For the text-containing cell, return its midpoint in (X, Y) coordinate format. 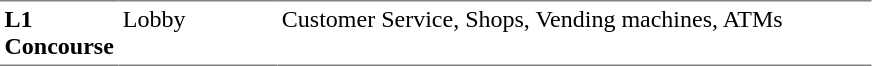
L1Concourse (59, 33)
Lobby (198, 33)
Customer Service, Shops, Vending machines, ATMs (574, 33)
